Return (x, y) of the center of cell containing provided text 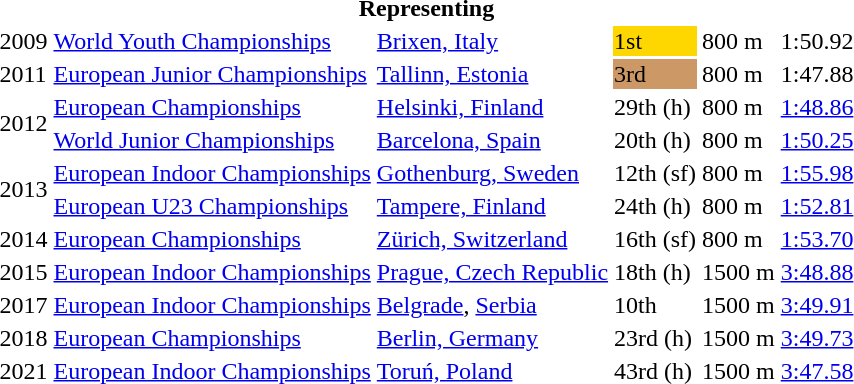
World Junior Championships (212, 140)
3rd (656, 74)
Belgrade, Serbia (492, 305)
16th (sf) (656, 239)
Brixen, Italy (492, 41)
Barcelona, Spain (492, 140)
Prague, Czech Republic (492, 272)
European Junior Championships (212, 74)
10th (656, 305)
Gothenburg, Sweden (492, 173)
Zürich, Switzerland (492, 239)
29th (h) (656, 107)
Berlin, Germany (492, 338)
20th (h) (656, 140)
12th (sf) (656, 173)
Tampere, Finland (492, 206)
18th (h) (656, 272)
Helsinki, Finland (492, 107)
Tallinn, Estonia (492, 74)
24th (h) (656, 206)
World Youth Championships (212, 41)
23rd (h) (656, 338)
European U23 Championships (212, 206)
1st (656, 41)
